Scan for the cell matching the given text and deliver its (x, y) coordinate at center. 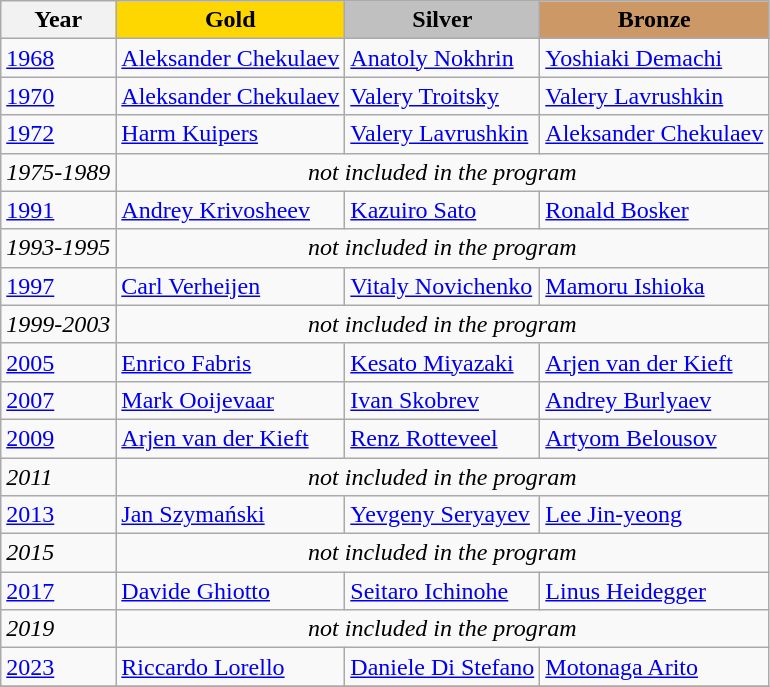
Seitaro Ichinohe (442, 591)
Kesato Miyazaki (442, 362)
2009 (58, 438)
Bronze (654, 20)
2007 (58, 400)
1975-1989 (58, 172)
Gold (230, 20)
2019 (58, 629)
Renz Rotteveel (442, 438)
1997 (58, 286)
Daniele Di Stefano (442, 667)
Valery Troitsky (442, 96)
Silver (442, 20)
Davide Ghiotto (230, 591)
2017 (58, 591)
Yevgeny Seryayev (442, 515)
Mamoru Ishioka (654, 286)
Anatoly Nokhrin (442, 58)
1993-1995 (58, 248)
Ronald Bosker (654, 210)
Jan Szymański (230, 515)
Harm Kuipers (230, 134)
2023 (58, 667)
Lee Jin-yeong (654, 515)
Riccardo Lorello (230, 667)
Kazuiro Sato (442, 210)
2005 (58, 362)
Yoshiaki Demachi (654, 58)
Motonaga Arito (654, 667)
Linus Heidegger (654, 591)
Ivan Skobrev (442, 400)
Andrey Burlyaev (654, 400)
1968 (58, 58)
Artyom Belousov (654, 438)
2011 (58, 477)
Andrey Krivosheev (230, 210)
Enrico Fabris (230, 362)
1970 (58, 96)
1999-2003 (58, 324)
Carl Verheijen (230, 286)
1991 (58, 210)
Mark Ooijevaar (230, 400)
2013 (58, 515)
2015 (58, 553)
Vitaly Novichenko (442, 286)
Year (58, 20)
1972 (58, 134)
